Determine the (x, y) coordinate at the center of the cell enclosing the given text.  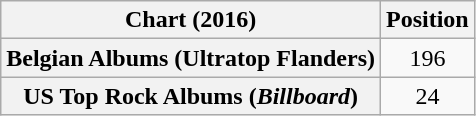
24 (428, 96)
Chart (2016) (191, 20)
196 (428, 58)
Belgian Albums (Ultratop Flanders) (191, 58)
US Top Rock Albums (Billboard) (191, 96)
Position (428, 20)
